Search for the cell housing the specified text and yield its [x, y] center coordinate. 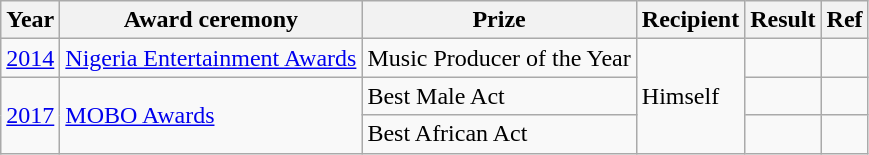
Music Producer of the Year [499, 58]
Best African Act [499, 134]
Ref [844, 20]
Award ceremony [211, 20]
Best Male Act [499, 96]
2014 [30, 58]
Recipient [690, 20]
Himself [690, 96]
Nigeria Entertainment Awards [211, 58]
Result [783, 20]
Prize [499, 20]
MOBO Awards [211, 115]
2017 [30, 115]
Year [30, 20]
